Locate the cell with the specified text and output its (x, y) center coordinate. 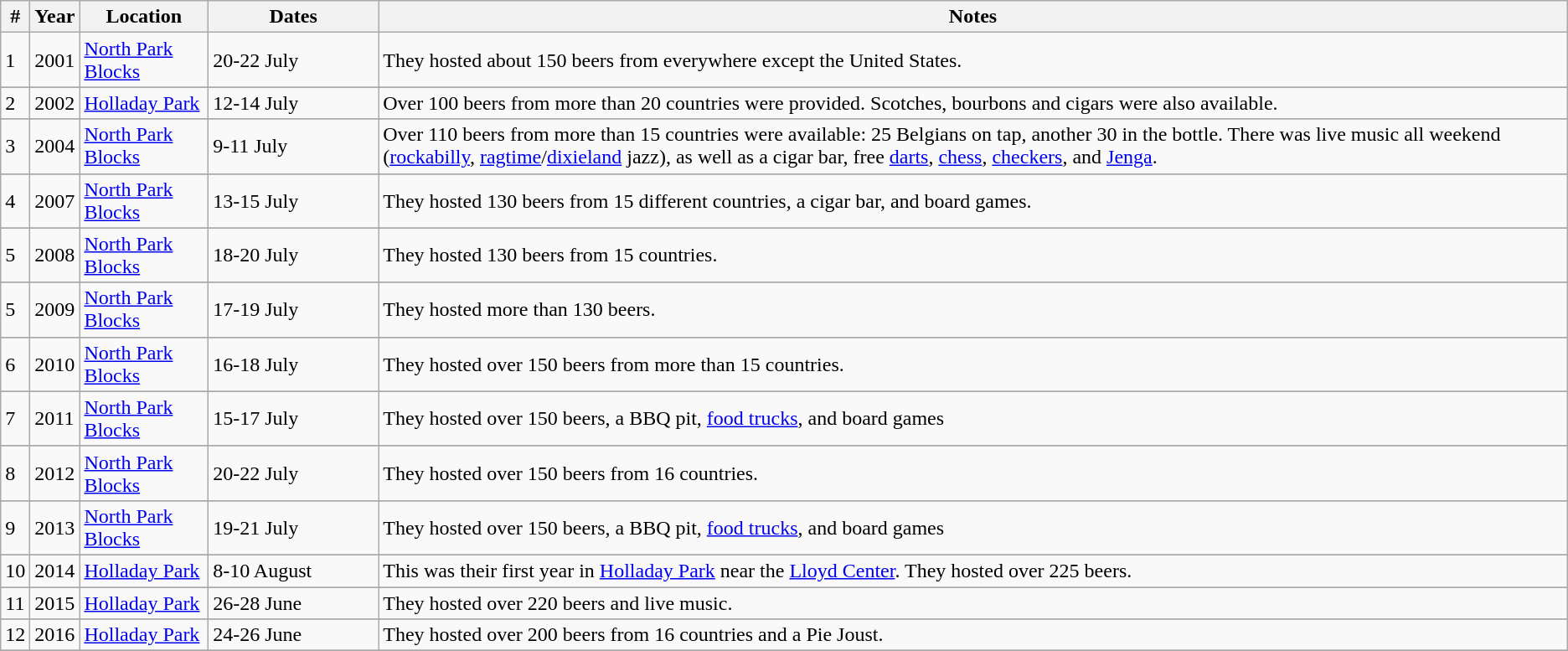
8-10 August (293, 571)
2010 (55, 364)
Over 100 beers from more than 20 countries were provided. Scotches, bourbons and cigars were also available. (973, 103)
# (15, 17)
19-21 July (293, 528)
They hosted over 150 beers from 16 countries. (973, 473)
16-18 July (293, 364)
They hosted more than 130 beers. (973, 310)
Location (144, 17)
9-11 July (293, 146)
26-28 June (293, 602)
1 (15, 60)
2001 (55, 60)
2 (15, 103)
8 (15, 473)
2007 (55, 201)
2012 (55, 473)
15-17 July (293, 419)
10 (15, 571)
2015 (55, 602)
They hosted 130 beers from 15 countries. (973, 255)
They hosted over 200 beers from 16 countries and a Pie Joust. (973, 635)
13-15 July (293, 201)
They hosted about 150 beers from everywhere except the United States. (973, 60)
7 (15, 419)
They hosted 130 beers from 15 different countries, a cigar bar, and board games. (973, 201)
18-20 July (293, 255)
24-26 June (293, 635)
2009 (55, 310)
This was their first year in Holladay Park near the Lloyd Center. They hosted over 225 beers. (973, 571)
Year (55, 17)
2016 (55, 635)
They hosted over 220 beers and live music. (973, 602)
17-19 July (293, 310)
2011 (55, 419)
Dates (293, 17)
2014 (55, 571)
2008 (55, 255)
11 (15, 602)
3 (15, 146)
12-14 July (293, 103)
2013 (55, 528)
2004 (55, 146)
6 (15, 364)
2002 (55, 103)
4 (15, 201)
12 (15, 635)
They hosted over 150 beers from more than 15 countries. (973, 364)
Notes (973, 17)
9 (15, 528)
